Output the (x, y) coordinate of the center of the cell containing the given text.  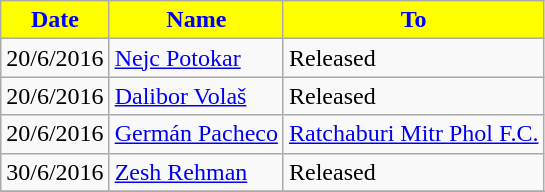
Zesh Rehman (196, 172)
To (413, 20)
Date (55, 20)
Dalibor Volaš (196, 96)
Nejc Potokar (196, 58)
Name (196, 20)
30/6/2016 (55, 172)
Ratchaburi Mitr Phol F.C. (413, 134)
Germán Pacheco (196, 134)
